Identify which cell holds the provided text, then report its (X, Y) central coordinate. 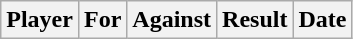
Date (322, 20)
Player (40, 20)
Against (172, 20)
For (102, 20)
Result (255, 20)
